Provide the (x, y) coordinate of the cell's center where the given text is located.  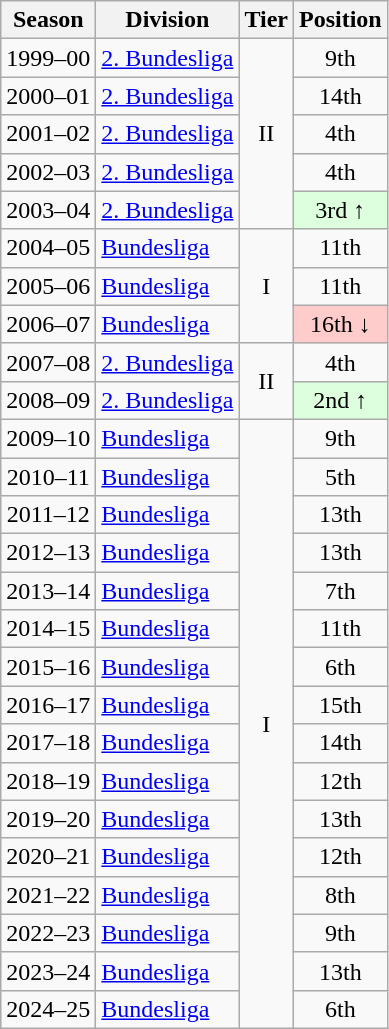
Division (168, 20)
2015–16 (48, 667)
2nd ↑ (340, 400)
2022–23 (48, 933)
2010–11 (48, 477)
16th ↓ (340, 324)
5th (340, 477)
Position (340, 20)
2017–18 (48, 743)
Season (48, 20)
1999–00 (48, 58)
2001–02 (48, 134)
15th (340, 705)
2003–04 (48, 210)
8th (340, 895)
2021–22 (48, 895)
2011–12 (48, 515)
Tier (266, 20)
2005–06 (48, 286)
7th (340, 591)
2004–05 (48, 248)
2020–21 (48, 857)
3rd ↑ (340, 210)
2014–15 (48, 629)
2016–17 (48, 705)
2018–19 (48, 781)
2008–09 (48, 400)
2023–24 (48, 971)
2012–13 (48, 553)
2009–10 (48, 438)
2000–01 (48, 96)
2007–08 (48, 362)
2019–20 (48, 819)
2024–25 (48, 1009)
2002–03 (48, 172)
2013–14 (48, 591)
2006–07 (48, 324)
